Locate the cell with the specified text and output its (X, Y) center coordinate. 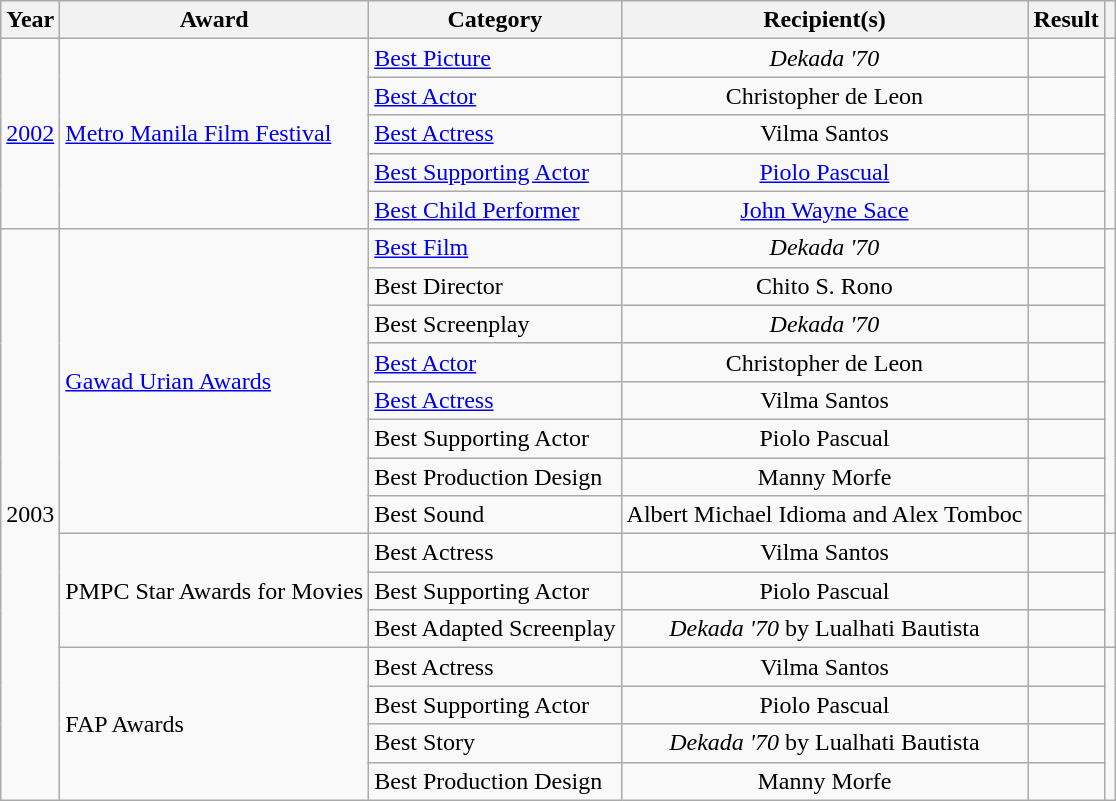
Best Story (495, 743)
2003 (30, 514)
Best Adapted Screenplay (495, 629)
Result (1066, 20)
Award (214, 20)
Albert Michael Idioma and Alex Tomboc (824, 515)
Best Film (495, 248)
Best Sound (495, 515)
Metro Manila Film Festival (214, 134)
Best Child Performer (495, 210)
John Wayne Sace (824, 210)
Category (495, 20)
Gawad Urian Awards (214, 381)
Chito S. Rono (824, 286)
PMPC Star Awards for Movies (214, 591)
Year (30, 20)
2002 (30, 134)
Best Screenplay (495, 324)
Best Picture (495, 58)
Recipient(s) (824, 20)
FAP Awards (214, 724)
Best Director (495, 286)
